Return [X, Y] of the center of cell containing provided text 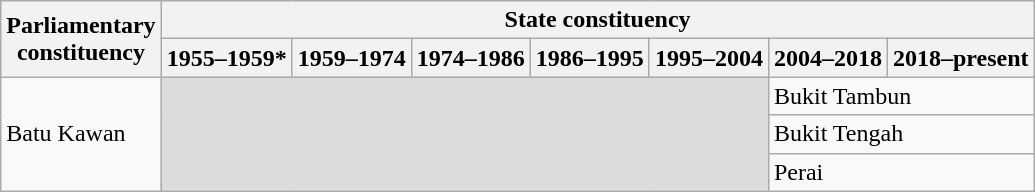
2018–present [960, 58]
Bukit Tengah [901, 134]
1974–1986 [470, 58]
1959–1974 [352, 58]
1986–1995 [590, 58]
1955–1959* [226, 58]
State constituency [598, 20]
Parliamentaryconstituency [81, 39]
Bukit Tambun [901, 96]
1995–2004 [708, 58]
Perai [901, 172]
2004–2018 [828, 58]
Batu Kawan [81, 134]
